For the text-containing cell, return its midpoint in [X, Y] coordinate format. 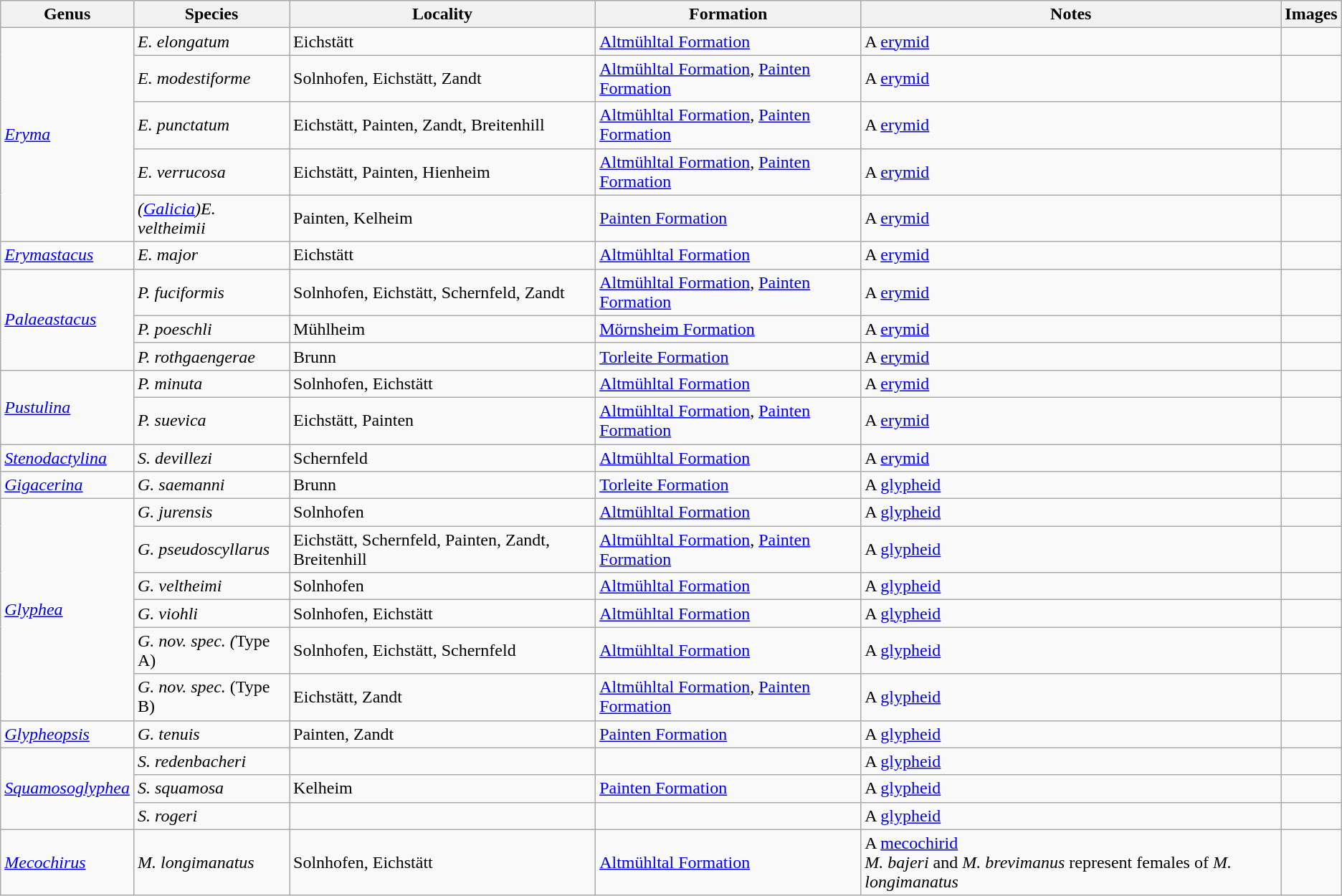
G. nov. spec. (Type A) [211, 651]
Eichstätt, Painten, Zandt, Breitenhill [443, 125]
Mecochirus [67, 862]
G. tenuis [211, 734]
Pustulina [67, 407]
Eichstätt, Schernfeld, Painten, Zandt, Breitenhill [443, 549]
Eryma [67, 135]
E. major [211, 255]
Solnhofen, Eichstätt, Schernfeld [443, 651]
G. viohli [211, 614]
P. fuciformis [211, 292]
M. longimanatus [211, 862]
E. punctatum [211, 125]
Gigacerina [67, 485]
G. jurensis [211, 513]
Erymastacus [67, 255]
E. modestiforme [211, 79]
G. pseudoscyllarus [211, 549]
Stenodactylina [67, 458]
P. rothgaengerae [211, 356]
P. suevica [211, 420]
Eichstätt, Painten, Hienheim [443, 172]
S. squamosa [211, 788]
Glyphea [67, 609]
Locality [443, 14]
Kelheim [443, 788]
Mühlheim [443, 329]
Painten, Zandt [443, 734]
Species [211, 14]
A mecochiridM. bajeri and M. brevimanus represent females of M. longimanatus [1071, 862]
Solnhofen, Eichstätt, Zandt [443, 79]
Painten, Kelheim [443, 218]
S. rogeri [211, 816]
Palaeastacus [67, 320]
Eichstätt, Zandt [443, 697]
Mörnsheim Formation [728, 329]
Solnhofen, Eichstätt, Schernfeld, Zandt [443, 292]
Squamosoglyphea [67, 788]
E. elongatum [211, 42]
Genus [67, 14]
G. saemanni [211, 485]
S. devillezi [211, 458]
Images [1311, 14]
E. verrucosa [211, 172]
Schernfeld [443, 458]
Formation [728, 14]
Glypheopsis [67, 734]
P. minuta [211, 383]
Eichstätt, Painten [443, 420]
(Galicia)E. veltheimii [211, 218]
P. poeschli [211, 329]
G. veltheimi [211, 586]
G. nov. spec. (Type B) [211, 697]
S. redenbacheri [211, 761]
Notes [1071, 14]
